Capture the cell that displays the provided text and extract its [x, y] central coordinate. 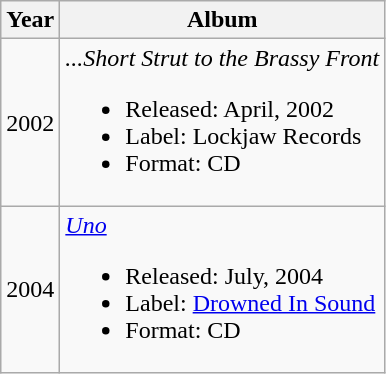
2004 [30, 290]
2002 [30, 122]
Year [30, 20]
UnoReleased: July, 2004Label: Drowned In SoundFormat: CD [222, 290]
Album [222, 20]
...Short Strut to the Brassy FrontReleased: April, 2002Label: Lockjaw RecordsFormat: CD [222, 122]
